Provide the (X, Y) coordinate of the cell's center where the given text is located.  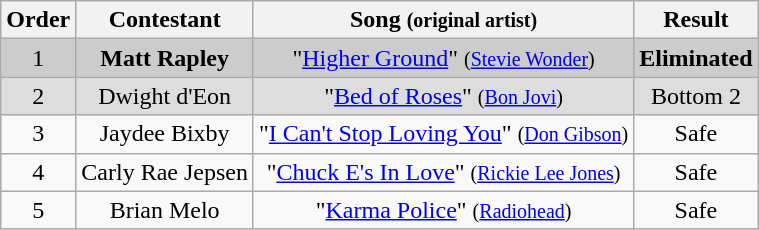
"Karma Police" (Radiohead) (443, 210)
Song (original artist) (443, 20)
Jaydee Bixby (165, 134)
Matt Rapley (165, 58)
Contestant (165, 20)
Bottom 2 (696, 96)
Order (38, 20)
5 (38, 210)
"Chuck E's In Love" (Rickie Lee Jones) (443, 172)
4 (38, 172)
3 (38, 134)
Brian Melo (165, 210)
"Bed of Roses" (Bon Jovi) (443, 96)
"Higher Ground" (Stevie Wonder) (443, 58)
Eliminated (696, 58)
Carly Rae Jepsen (165, 172)
"I Can't Stop Loving You" (Don Gibson) (443, 134)
1 (38, 58)
Result (696, 20)
Dwight d'Eon (165, 96)
2 (38, 96)
